Scan for the cell matching the given text and deliver its [X, Y] coordinate at center. 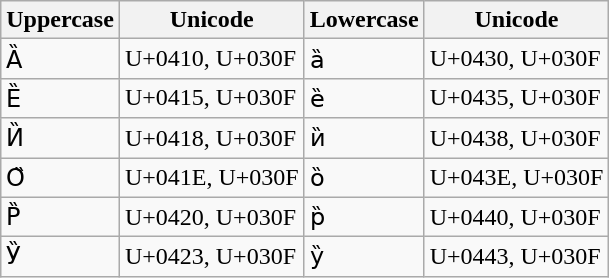
U+0423, U+030F [212, 257]
а̏ [364, 59]
U+0435, U+030F [516, 98]
е̏ [364, 98]
U+041E, U+030F [212, 178]
U+0415, U+030F [212, 98]
р̏ [364, 217]
U+0440, U+030F [516, 217]
у̏ [364, 257]
Ο̏ [60, 178]
U+0410, U+030F [212, 59]
Р̏ [60, 217]
U+0443, U+030F [516, 257]
U+0418, U+030F [212, 138]
И̏ [60, 138]
о̏ [364, 178]
Lowercase [364, 20]
U+0430, U+030F [516, 59]
А̏ [60, 59]
U+043E, U+030F [516, 178]
У̏ [60, 257]
Е̏ [60, 98]
U+0420, U+030F [212, 217]
Uppercase [60, 20]
U+0438, U+030F [516, 138]
и̏ [364, 138]
